Find where the given text appears and provide that cell's center as (X, Y) coordinate. 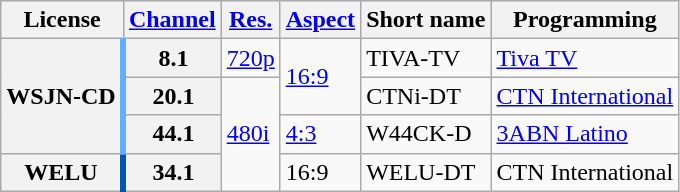
License (62, 20)
CTNi-DT (426, 96)
Channel (172, 20)
Aspect (320, 20)
20.1 (172, 96)
4:3 (320, 134)
W44CK-D (426, 134)
34.1 (172, 172)
720p (250, 58)
TIVA-TV (426, 58)
WSJN-CD (62, 96)
Tiva TV (585, 58)
Res. (250, 20)
44.1 (172, 134)
Short name (426, 20)
480i (250, 134)
8.1 (172, 58)
3ABN Latino (585, 134)
Programming (585, 20)
WELU-DT (426, 172)
WELU (62, 172)
